Return the [X, Y] coordinate for the center point of the cell that contains the specified text.  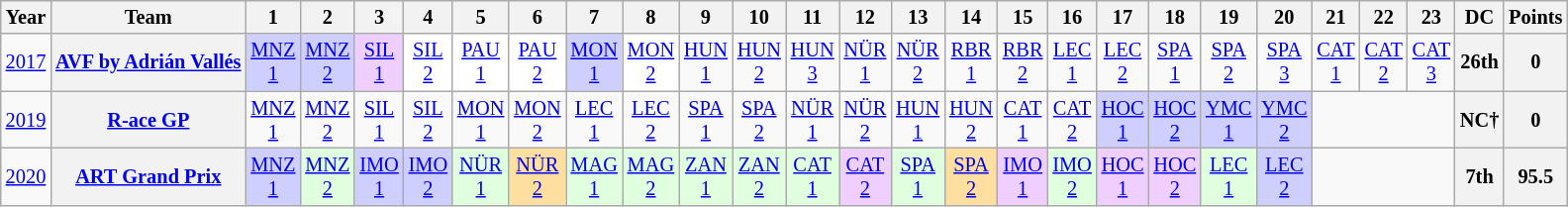
PAU1 [481, 62]
2 [327, 17]
DC [1479, 17]
ART Grand Prix [148, 176]
RBR1 [971, 62]
13 [918, 17]
22 [1384, 17]
11 [813, 17]
20 [1284, 17]
YMC1 [1228, 120]
MAG1 [594, 176]
AVF by Adrián Vallés [148, 62]
R-ace GP [148, 120]
14 [971, 17]
95.5 [1535, 176]
SPA3 [1284, 62]
17 [1123, 17]
5 [481, 17]
Points [1535, 17]
26th [1479, 62]
Team [148, 17]
9 [706, 17]
2017 [26, 62]
15 [1023, 17]
23 [1431, 17]
ZAN2 [759, 176]
6 [537, 17]
3 [378, 17]
MAG2 [651, 176]
2019 [26, 120]
18 [1174, 17]
ZAN1 [706, 176]
7th [1479, 176]
8 [651, 17]
2020 [26, 176]
1 [273, 17]
16 [1071, 17]
Year [26, 17]
12 [865, 17]
YMC2 [1284, 120]
NC† [1479, 120]
HUN3 [813, 62]
RBR2 [1023, 62]
21 [1335, 17]
7 [594, 17]
10 [759, 17]
4 [428, 17]
CAT3 [1431, 62]
19 [1228, 17]
PAU2 [537, 62]
